Return [X, Y] of the center of cell containing provided text 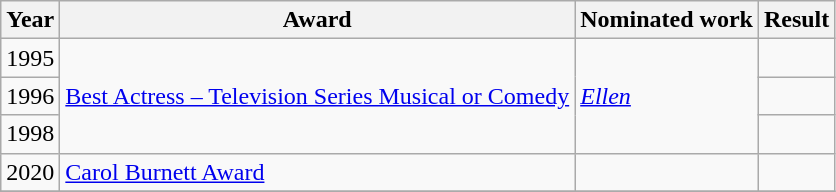
Carol Burnett Award [318, 172]
Result [796, 20]
1995 [30, 58]
Ellen [667, 96]
Award [318, 20]
2020 [30, 172]
Nominated work [667, 20]
1998 [30, 134]
1996 [30, 96]
Year [30, 20]
Best Actress – Television Series Musical or Comedy [318, 96]
